Provide the [X, Y] coordinate of the cell's center where the given text is located.  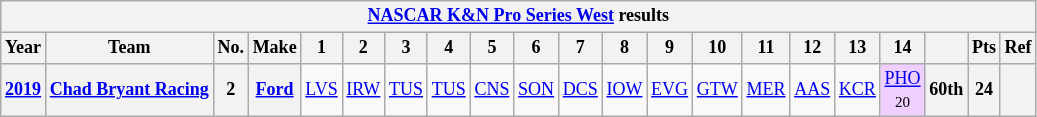
8 [624, 48]
No. [230, 48]
IOW [624, 90]
MER [766, 90]
60th [946, 90]
4 [448, 48]
Year [24, 48]
5 [492, 48]
IRW [364, 90]
7 [580, 48]
6 [536, 48]
14 [902, 48]
12 [812, 48]
13 [858, 48]
Team [129, 48]
Chad Bryant Racing [129, 90]
24 [984, 90]
Ford [274, 90]
AAS [812, 90]
NASCAR K&N Pro Series West results [518, 16]
GTW [717, 90]
Pts [984, 48]
SON [536, 90]
PHO20 [902, 90]
EVG [670, 90]
DCS [580, 90]
Make [274, 48]
3 [406, 48]
10 [717, 48]
Ref [1018, 48]
2019 [24, 90]
11 [766, 48]
LVS [322, 90]
KCR [858, 90]
1 [322, 48]
CNS [492, 90]
9 [670, 48]
